Detect which cell encompasses the target text, then output its [x, y] center coordinate. 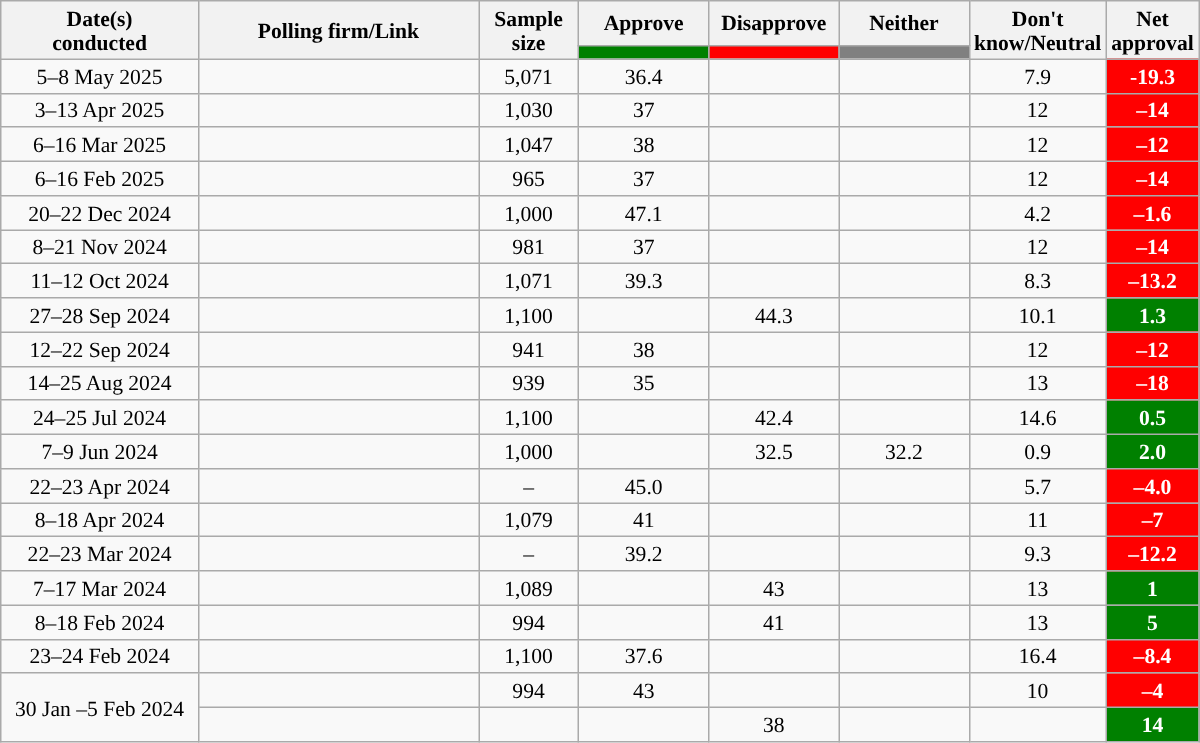
36.4 [644, 76]
0.5 [1152, 418]
–4.0 [1152, 486]
10.1 [1038, 315]
1 [1152, 588]
10 [1038, 691]
37.6 [644, 656]
14–25 Aug 2024 [100, 383]
45.0 [644, 486]
12–22 Sep 2024 [100, 349]
47.1 [644, 213]
1,047 [528, 145]
1,030 [528, 110]
–8.4 [1152, 656]
14.6 [1038, 418]
30 Jan –5 Feb 2024 [100, 708]
Net approval [1152, 30]
Disapprove [774, 24]
9.3 [1038, 554]
1,089 [528, 588]
–7 [1152, 520]
8.3 [1038, 281]
39.2 [644, 554]
–13.2 [1152, 281]
939 [528, 383]
Approve [644, 24]
1,079 [528, 520]
32.5 [774, 452]
5,071 [528, 76]
20–22 Dec 2024 [100, 213]
-19.3 [1152, 76]
8–21 Nov 2024 [100, 247]
7.9 [1038, 76]
35 [644, 383]
27–28 Sep 2024 [100, 315]
1.3 [1152, 315]
Don't know/Neutral [1038, 30]
Date(s)conducted [100, 30]
22–23 Apr 2024 [100, 486]
–18 [1152, 383]
42.4 [774, 418]
0.9 [1038, 452]
Sample size [528, 30]
Polling firm/Link [338, 30]
2.0 [1152, 452]
–4 [1152, 691]
4.2 [1038, 213]
14 [1152, 725]
32.2 [904, 452]
6–16 Mar 2025 [100, 145]
11–12 Oct 2024 [100, 281]
941 [528, 349]
8–18 Apr 2024 [100, 520]
24–25 Jul 2024 [100, 418]
44.3 [774, 315]
6–16 Feb 2025 [100, 179]
965 [528, 179]
5 [1152, 622]
3–13 Apr 2025 [100, 110]
8–18 Feb 2024 [100, 622]
39.3 [644, 281]
Neither [904, 24]
–12.2 [1152, 554]
11 [1038, 520]
981 [528, 247]
5.7 [1038, 486]
5–8 May 2025 [100, 76]
7–17 Mar 2024 [100, 588]
1,071 [528, 281]
22–23 Mar 2024 [100, 554]
7–9 Jun 2024 [100, 452]
16.4 [1038, 656]
23–24 Feb 2024 [100, 656]
–1.6 [1152, 213]
